Find where the given text appears and provide that cell's center as [x, y] coordinate. 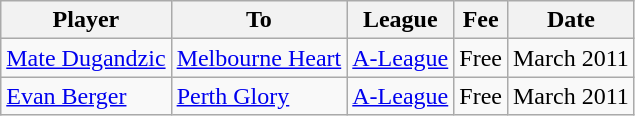
League [400, 20]
Melbourne Heart [259, 58]
To [259, 20]
Mate Dugandzic [86, 58]
Player [86, 20]
Date [570, 20]
Evan Berger [86, 96]
Fee [481, 20]
Perth Glory [259, 96]
